Output the (x, y) coordinate of the center of the cell containing the given text.  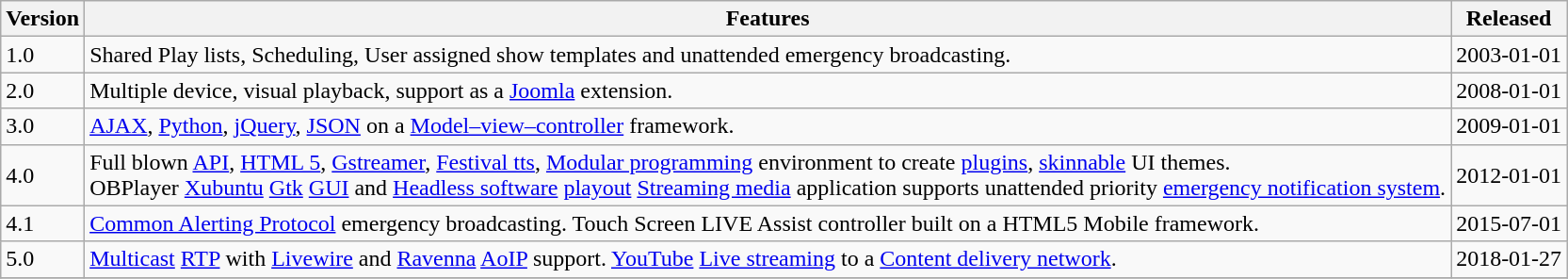
2.0 (43, 90)
Multiple device, visual playback, support as a Joomla extension. (768, 90)
2003-01-01 (1509, 55)
Released (1509, 19)
3.0 (43, 126)
Common Alerting Protocol emergency broadcasting. Touch Screen LIVE Assist controller built on a HTML5 Mobile framework. (768, 223)
4.0 (43, 175)
Multicast RTP with Livewire and Ravenna AoIP support. YouTube Live streaming to a Content delivery network. (768, 259)
2008-01-01 (1509, 90)
Features (768, 19)
Version (43, 19)
1.0 (43, 55)
5.0 (43, 259)
4.1 (43, 223)
Shared Play lists, Scheduling, User assigned show templates and unattended emergency broadcasting. (768, 55)
AJAX, Python, jQuery, JSON on a Model–view–controller framework. (768, 126)
2015-07-01 (1509, 223)
2012-01-01 (1509, 175)
2018-01-27 (1509, 259)
2009-01-01 (1509, 126)
